Locate the cell with the specified text and output its (X, Y) center coordinate. 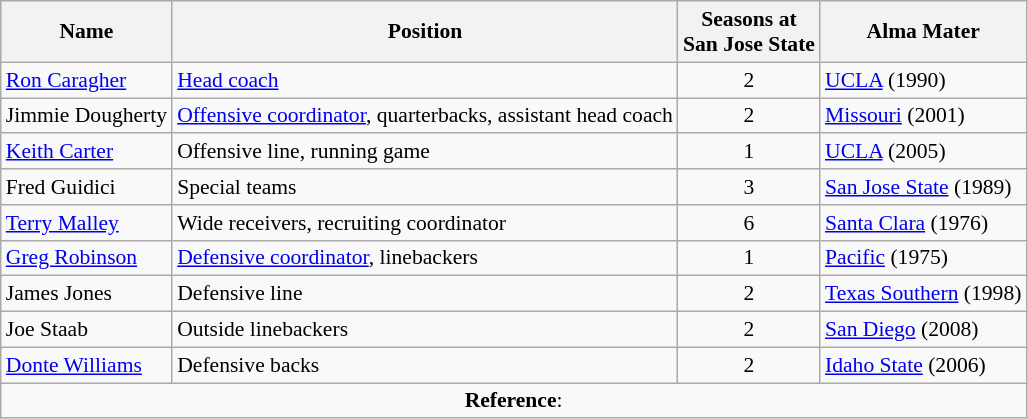
Missouri (2001) (923, 116)
3 (749, 187)
Defensive line (425, 294)
James Jones (86, 294)
Special teams (425, 187)
Ron Caragher (86, 80)
Keith Carter (86, 152)
San Jose State (1989) (923, 187)
UCLA (1990) (923, 80)
Offensive line, running game (425, 152)
Name (86, 32)
Alma Mater (923, 32)
Jimmie Dougherty (86, 116)
Wide receivers, recruiting coordinator (425, 223)
Pacific (1975) (923, 258)
Fred Guidici (86, 187)
Donte Williams (86, 365)
Head coach (425, 80)
Reference: (514, 401)
Position (425, 32)
Greg Robinson (86, 258)
Idaho State (2006) (923, 365)
Defensive coordinator, linebackers (425, 258)
Defensive backs (425, 365)
UCLA (2005) (923, 152)
Joe Staab (86, 330)
6 (749, 223)
Santa Clara (1976) (923, 223)
San Diego (2008) (923, 330)
Outside linebackers (425, 330)
Seasons atSan Jose State (749, 32)
Texas Southern (1998) (923, 294)
Terry Malley (86, 223)
Offensive coordinator, quarterbacks, assistant head coach (425, 116)
